Find where the given text appears and provide that cell's center as (x, y) coordinate. 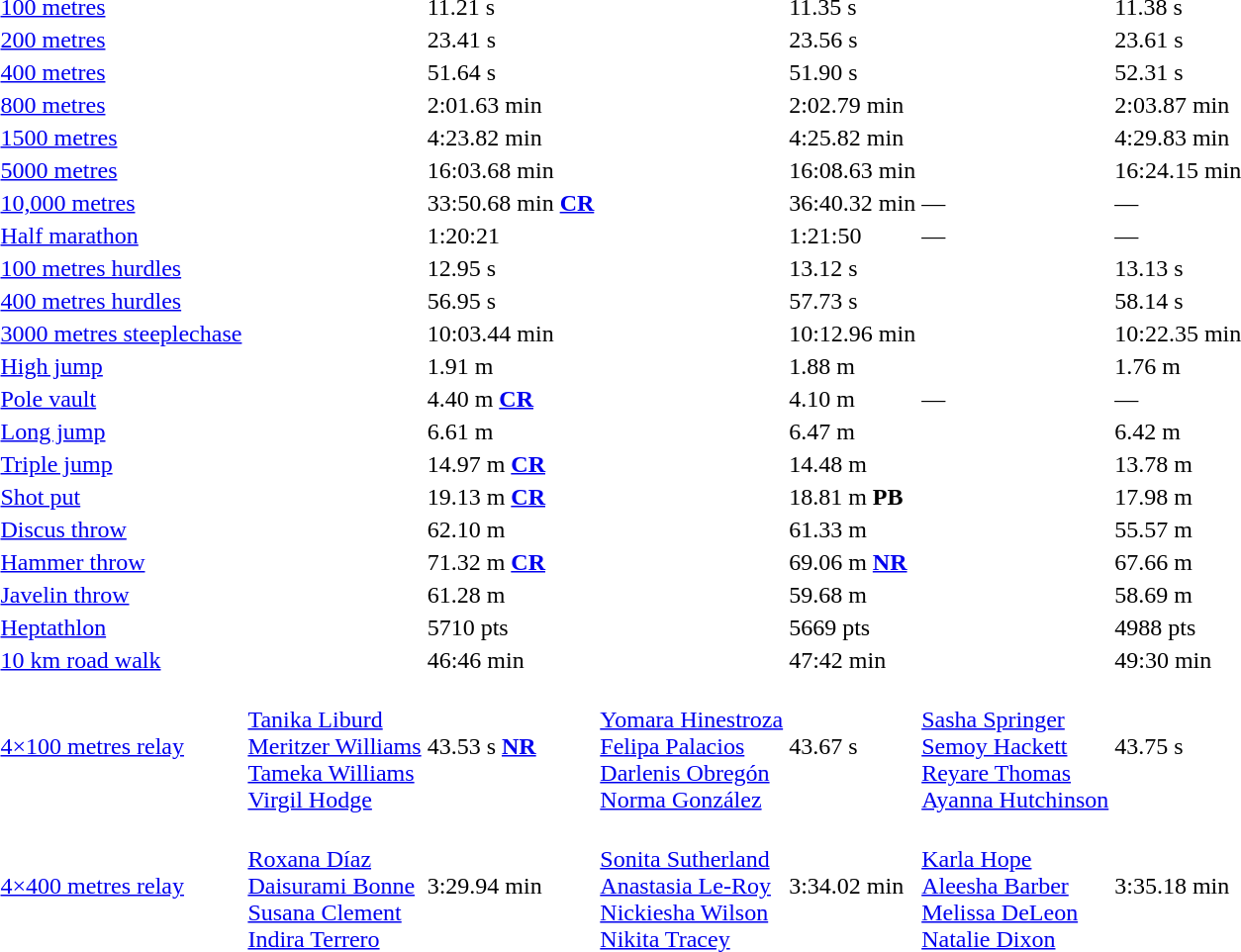
43.53 s NR (511, 746)
4.40 m CR (511, 399)
71.32 m CR (511, 562)
5669 pts (853, 627)
14.97 m CR (511, 464)
12.95 s (511, 268)
6.61 m (511, 431)
57.73 s (853, 301)
2:02.79 min (853, 105)
2:01.63 min (511, 105)
1:21:50 (853, 236)
56.95 s (511, 301)
13.12 s (853, 268)
46:46 min (511, 660)
10:03.44 min (511, 333)
43.67 s (853, 746)
61.28 m (511, 595)
4:25.82 min (853, 138)
16:03.68 min (511, 170)
69.06 m NR (853, 562)
Tanika LiburdMeritzer WilliamsTameka WilliamsVirgil Hodge (334, 746)
4.10 m (853, 399)
5710 pts (511, 627)
59.68 m (853, 595)
14.48 m (853, 464)
19.13 m CR (511, 497)
51.90 s (853, 72)
6.47 m (853, 431)
4:23.82 min (511, 138)
23.56 s (853, 40)
1:20:21 (511, 236)
18.81 m PB (853, 497)
47:42 min (853, 660)
16:08.63 min (853, 170)
Sasha SpringerSemoy HackettReyare ThomasAyanna Hutchinson (1015, 746)
23.41 s (511, 40)
62.10 m (511, 529)
1.91 m (511, 366)
10:12.96 min (853, 333)
36:40.32 min (853, 203)
Yomara HinestrozaFelipa PalaciosDarlenis ObregónNorma González (692, 746)
33:50.68 min CR (511, 203)
61.33 m (853, 529)
51.64 s (511, 72)
1.88 m (853, 366)
